Provide the [X, Y] coordinate of the cell's center where the given text is located.  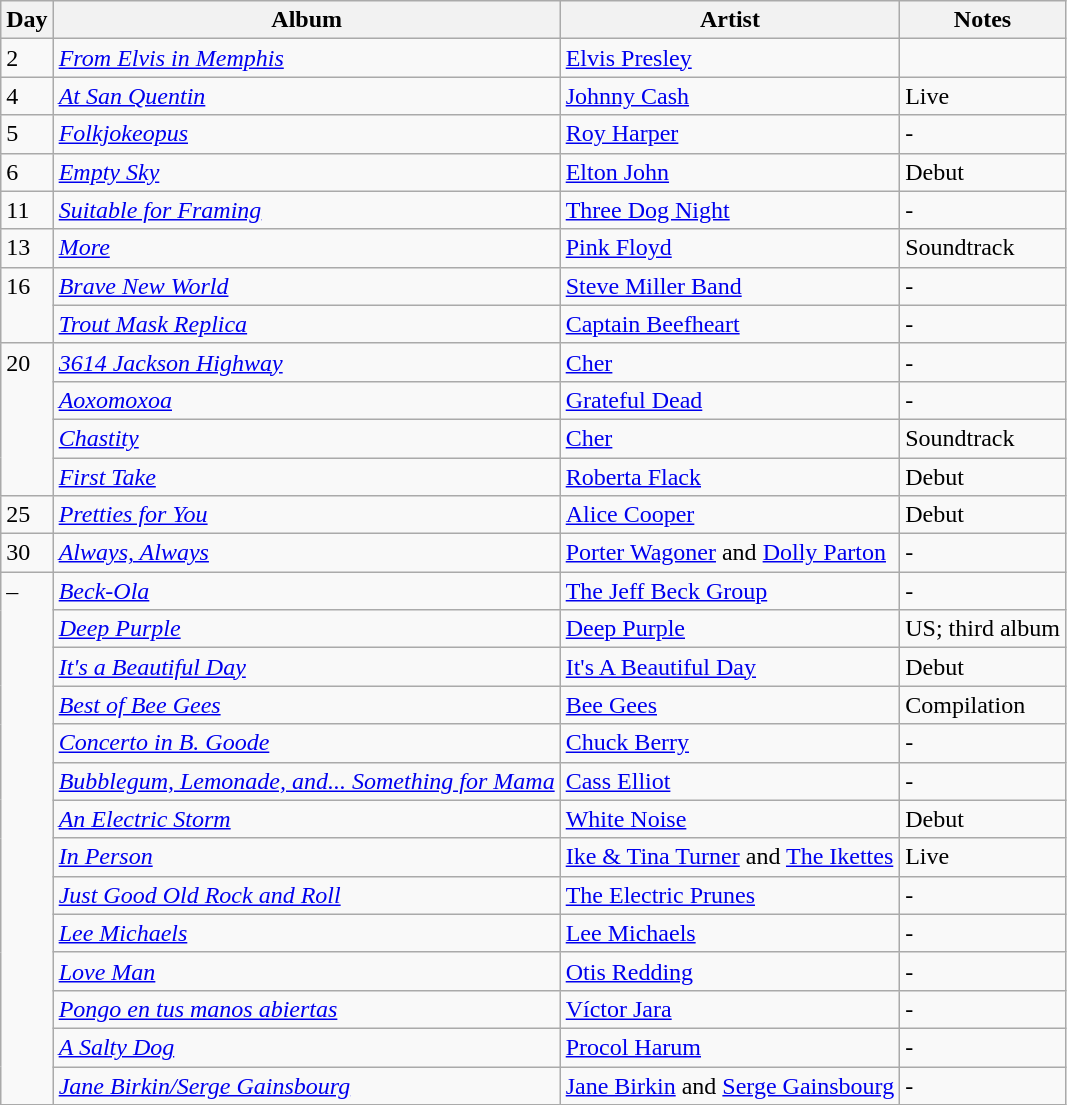
White Noise [730, 819]
Suitable for Framing [306, 210]
Brave New World [306, 286]
Always, Always [306, 553]
Alice Cooper [730, 515]
Love Man [306, 971]
11 [27, 210]
Day [27, 20]
It's a Beautiful Day [306, 667]
Elton John [730, 172]
Chuck Berry [730, 743]
Jane Birkin/Serge Gainsbourg [306, 1085]
Aoxomoxoa [306, 400]
Three Dog Night [730, 210]
Beck-Ola [306, 591]
Notes [983, 20]
Procol Harum [730, 1047]
– [27, 838]
Víctor Jara [730, 1009]
Bee Gees [730, 705]
Jane Birkin and Serge Gainsbourg [730, 1085]
5 [27, 134]
Chastity [306, 438]
Pongo en tus manos abiertas [306, 1009]
Steve Miller Band [730, 286]
25 [27, 515]
Compilation [983, 705]
An Electric Storm [306, 819]
20 [27, 419]
The Electric Prunes [730, 895]
Cass Elliot [730, 781]
In Person [306, 857]
At San Quentin [306, 96]
More [306, 248]
First Take [306, 477]
Elvis Presley [730, 58]
Roberta Flack [730, 477]
Porter Wagoner and Dolly Parton [730, 553]
Johnny Cash [730, 96]
From Elvis in Memphis [306, 58]
A Salty Dog [306, 1047]
Best of Bee Gees [306, 705]
Pink Floyd [730, 248]
13 [27, 248]
Captain Beefheart [730, 324]
Album [306, 20]
The Jeff Beck Group [730, 591]
Artist [730, 20]
Grateful Dead [730, 400]
30 [27, 553]
Folkjokeopus [306, 134]
Roy Harper [730, 134]
Concerto in B. Goode [306, 743]
6 [27, 172]
4 [27, 96]
3614 Jackson Highway [306, 362]
2 [27, 58]
US; third album [983, 629]
Ike & Tina Turner and The Ikettes [730, 857]
It's A Beautiful Day [730, 667]
Pretties for You [306, 515]
Otis Redding [730, 971]
Empty Sky [306, 172]
16 [27, 305]
Just Good Old Rock and Roll [306, 895]
Trout Mask Replica [306, 324]
Bubblegum, Lemonade, and... Something for Mama [306, 781]
